Output the [x, y] coordinate of the center of the cell containing the given text.  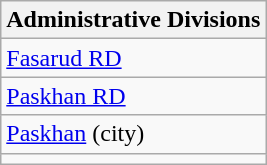
Paskhan (city) [134, 134]
Administrative Divisions [134, 20]
Fasarud RD [134, 58]
Paskhan RD [134, 96]
